Output the [x, y] coordinate of the center of the cell containing the given text.  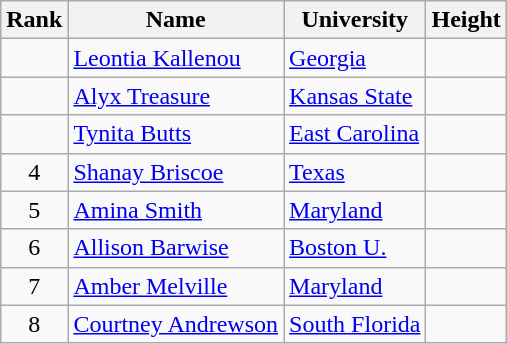
South Florida [355, 324]
7 [34, 286]
Rank [34, 20]
Boston U. [355, 248]
Height [466, 20]
5 [34, 210]
8 [34, 324]
Amina Smith [176, 210]
Allison Barwise [176, 248]
East Carolina [355, 134]
Amber Melville [176, 286]
Shanay Briscoe [176, 172]
Name [176, 20]
Kansas State [355, 96]
Texas [355, 172]
Tynita Butts [176, 134]
University [355, 20]
4 [34, 172]
Leontia Kallenou [176, 58]
Georgia [355, 58]
6 [34, 248]
Courtney Andrewson [176, 324]
Alyx Treasure [176, 96]
